Output the (x, y) coordinate of the center of the cell containing the given text.  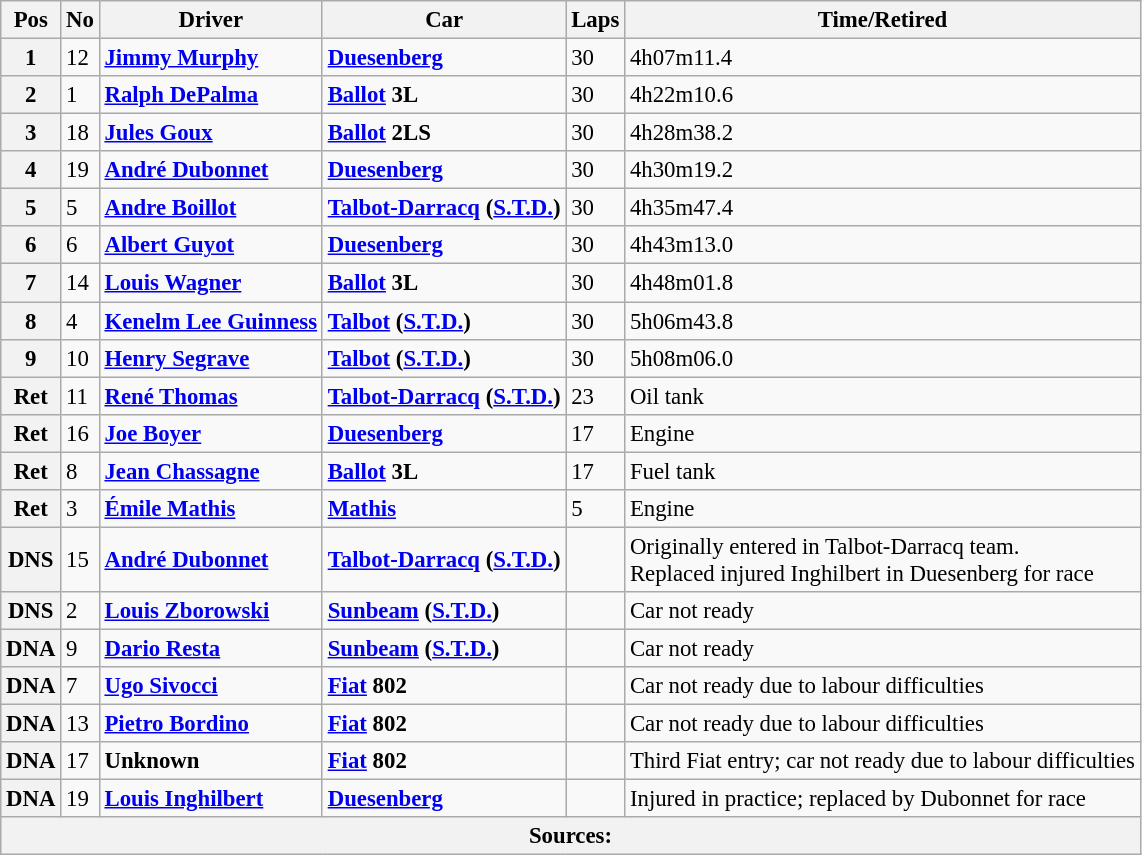
Jules Goux (210, 133)
4h30m19.2 (883, 170)
4h07m11.4 (883, 58)
4h28m38.2 (883, 133)
4h22m10.6 (883, 95)
Louis Wagner (210, 283)
Jean Chassagne (210, 471)
Louis Inghilbert (210, 799)
5h08m06.0 (883, 358)
Car (444, 20)
Mathis (444, 509)
Andre Boillot (210, 208)
13 (80, 724)
Ralph DePalma (210, 95)
Émile Mathis (210, 509)
Ballot 2LS (444, 133)
Kenelm Lee Guinness (210, 321)
René Thomas (210, 396)
4h43m13.0 (883, 245)
Ugo Sivocci (210, 686)
Time/Retired (883, 20)
4h48m01.8 (883, 283)
Originally entered in Talbot-Darracq team.Replaced injured Inghilbert in Duesenberg for race (883, 560)
Third Fiat entry; car not ready due to labour difficulties (883, 761)
Henry Segrave (210, 358)
16 (80, 433)
Unknown (210, 761)
Dario Resta (210, 648)
23 (596, 396)
Fuel tank (883, 471)
18 (80, 133)
Albert Guyot (210, 245)
4h35m47.4 (883, 208)
14 (80, 283)
Sources: (571, 836)
Driver (210, 20)
No (80, 20)
10 (80, 358)
Pos (31, 20)
Oil tank (883, 396)
Joe Boyer (210, 433)
Injured in practice; replaced by Dubonnet for race (883, 799)
Louis Zborowski (210, 611)
5h06m43.8 (883, 321)
Pietro Bordino (210, 724)
15 (80, 560)
Jimmy Murphy (210, 58)
11 (80, 396)
Laps (596, 20)
12 (80, 58)
